Search for the cell housing the specified text and yield its (X, Y) center coordinate. 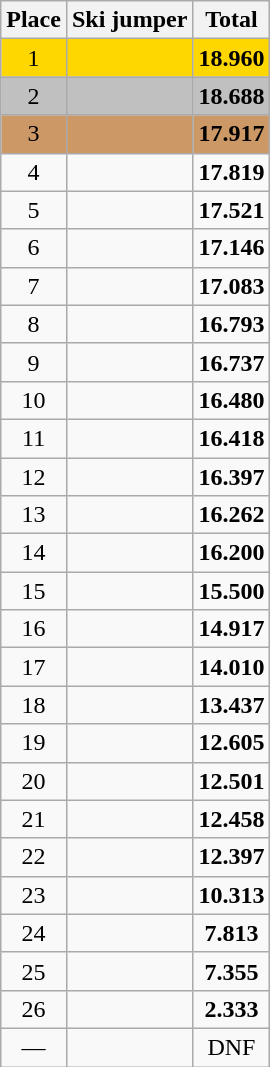
15.500 (232, 591)
2.333 (232, 1009)
12.501 (232, 781)
12.605 (232, 743)
18.960 (232, 58)
14 (34, 553)
10 (34, 400)
16.397 (232, 477)
Total (232, 20)
1 (34, 58)
11 (34, 438)
5 (34, 210)
14.917 (232, 629)
7.355 (232, 971)
21 (34, 819)
17.521 (232, 210)
25 (34, 971)
17.917 (232, 134)
Place (34, 20)
16.418 (232, 438)
16.793 (232, 324)
16 (34, 629)
17.083 (232, 286)
12 (34, 477)
19 (34, 743)
24 (34, 933)
14.010 (232, 667)
17 (34, 667)
3 (34, 134)
— (34, 1047)
10.313 (232, 895)
Ski jumper (129, 20)
7 (34, 286)
12.458 (232, 819)
16.737 (232, 362)
23 (34, 895)
4 (34, 172)
18 (34, 705)
17.819 (232, 172)
6 (34, 248)
17.146 (232, 248)
13 (34, 515)
20 (34, 781)
18.688 (232, 96)
22 (34, 857)
9 (34, 362)
16.480 (232, 400)
15 (34, 591)
7.813 (232, 933)
13.437 (232, 705)
DNF (232, 1047)
16.262 (232, 515)
16.200 (232, 553)
2 (34, 96)
26 (34, 1009)
8 (34, 324)
12.397 (232, 857)
